Output the [X, Y] coordinate of the center of the cell containing the given text.  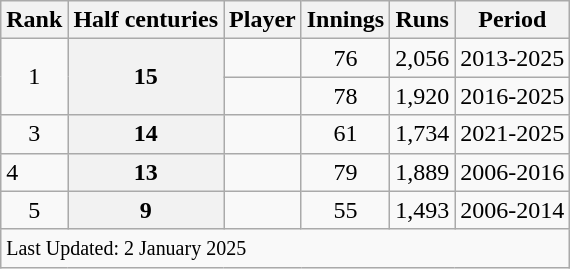
2,056 [422, 58]
3 [34, 134]
79 [345, 172]
1,493 [422, 210]
2013-2025 [512, 58]
1,734 [422, 134]
55 [345, 210]
15 [146, 77]
4 [34, 172]
Rank [34, 20]
Period [512, 20]
1 [34, 77]
Half centuries [146, 20]
Runs [422, 20]
5 [34, 210]
Player [263, 20]
1,920 [422, 96]
2006-2014 [512, 210]
13 [146, 172]
14 [146, 134]
2016-2025 [512, 96]
78 [345, 96]
2006-2016 [512, 172]
Innings [345, 20]
1,889 [422, 172]
Last Updated: 2 January 2025 [286, 248]
76 [345, 58]
2021-2025 [512, 134]
61 [345, 134]
9 [146, 210]
